Find where the given text appears and provide that cell's center as [x, y] coordinate. 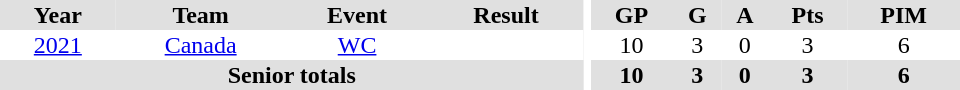
Pts [808, 15]
Senior totals [292, 75]
A [745, 15]
PIM [904, 15]
GP [631, 15]
G [698, 15]
Event [358, 15]
2021 [58, 45]
Year [58, 15]
Canada [201, 45]
WC [358, 45]
Team [201, 15]
Result [506, 15]
